Search for the cell housing the specified text and yield its [X, Y] center coordinate. 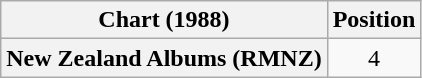
New Zealand Albums (RMNZ) [164, 58]
Chart (1988) [164, 20]
4 [374, 58]
Position [374, 20]
